For the text-containing cell, return its midpoint in (x, y) coordinate format. 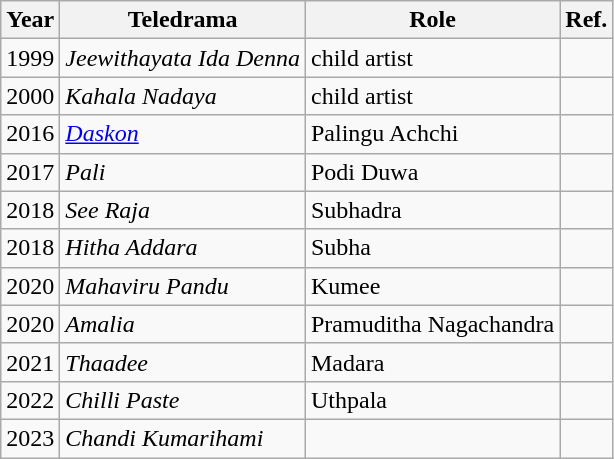
Jeewithayata Ida Denna (183, 58)
Role (432, 20)
Mahaviru Pandu (183, 286)
Subha (432, 248)
Kahala Nadaya (183, 96)
Chilli Paste (183, 400)
1999 (30, 58)
Chandi Kumarihami (183, 438)
2022 (30, 400)
Daskon (183, 134)
Pali (183, 172)
Kumee (432, 286)
2016 (30, 134)
Amalia (183, 324)
2023 (30, 438)
Madara (432, 362)
2021 (30, 362)
Podi Duwa (432, 172)
Subhadra (432, 210)
Teledrama (183, 20)
Pramuditha Nagachandra (432, 324)
2017 (30, 172)
Uthpala (432, 400)
Hitha Addara (183, 248)
2000 (30, 96)
Palingu Achchi (432, 134)
Thaadee (183, 362)
See Raja (183, 210)
Ref. (586, 20)
Year (30, 20)
